Find where the given text appears and provide that cell's center as [x, y] coordinate. 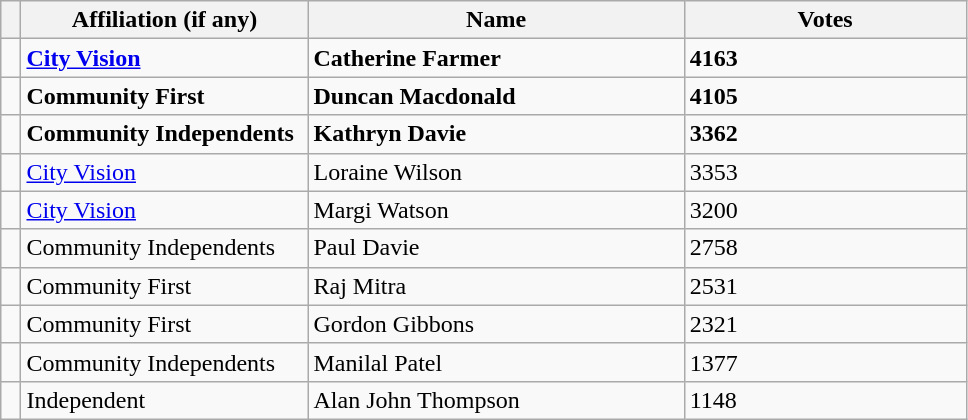
3362 [825, 134]
Independent [164, 400]
2758 [825, 248]
Name [496, 20]
Gordon Gibbons [496, 324]
3200 [825, 210]
Paul Davie [496, 248]
1148 [825, 400]
2321 [825, 324]
Margi Watson [496, 210]
1377 [825, 362]
Manilal Patel [496, 362]
2531 [825, 286]
Raj Mitra [496, 286]
Loraine Wilson [496, 172]
Duncan Macdonald [496, 96]
4163 [825, 58]
4105 [825, 96]
Votes [825, 20]
Alan John Thompson [496, 400]
Affiliation (if any) [164, 20]
Kathryn Davie [496, 134]
3353 [825, 172]
Catherine Farmer [496, 58]
